Identify which cell holds the provided text, then report its (x, y) central coordinate. 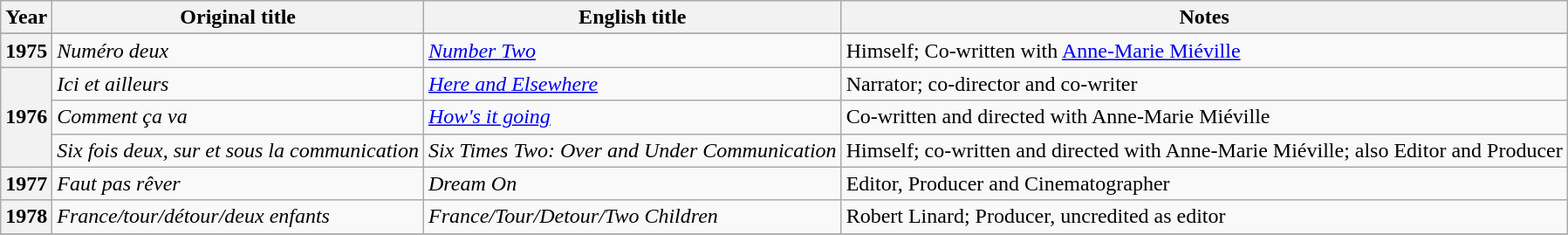
Editor, Producer and Cinematographer (1204, 183)
1975 (26, 51)
English title (633, 17)
Faut pas rêver (238, 183)
How's it going (633, 117)
Himself; Co-written with Anne-Marie Miéville (1204, 51)
Narrator; co-director and co-writer (1204, 84)
Six Times Two: Over and Under Communication (633, 150)
France/Tour/Detour/Two Children (633, 217)
Comment ça va (238, 117)
1978 (26, 217)
Number Two (633, 51)
Year (26, 17)
Numéro deux (238, 51)
Robert Linard; Producer, uncredited as editor (1204, 217)
Original title (238, 17)
Here and Elsewhere (633, 84)
Ici et ailleurs (238, 84)
Dream On (633, 183)
Six fois deux, sur et sous la communication (238, 150)
Notes (1204, 17)
Co-written and directed with Anne-Marie Miéville (1204, 117)
France/tour/détour/deux enfants (238, 217)
1976 (26, 117)
1977 (26, 183)
Himself; co-written and directed with Anne-Marie Miéville; also Editor and Producer (1204, 150)
